Find where the given text appears and provide that cell's center as [X, Y] coordinate. 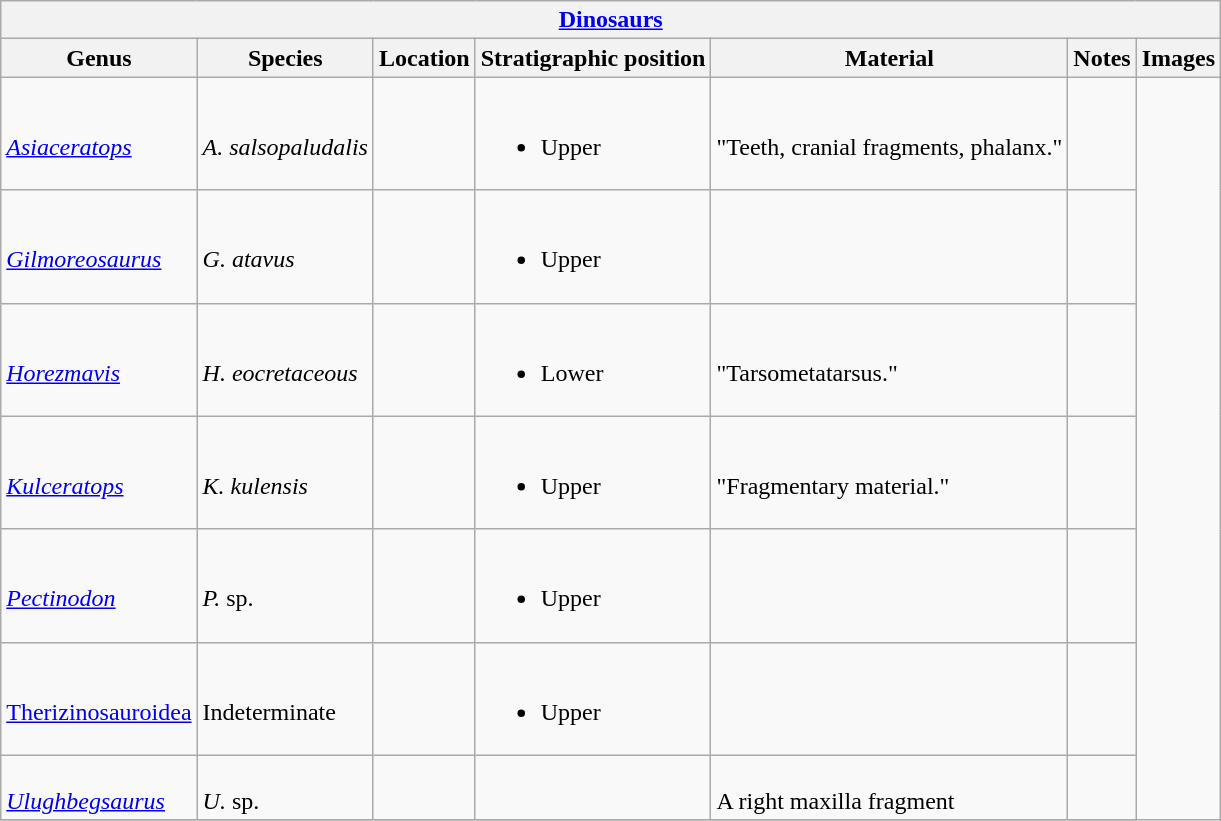
Genus [99, 58]
"Teeth, cranial fragments, phalanx." [890, 134]
Pectinodon [99, 586]
H. eocretaceous [285, 360]
Stratigraphic position [593, 58]
Horezmavis [99, 360]
A. salsopaludalis [285, 134]
Material [890, 58]
Therizinosauroidea [99, 698]
Species [285, 58]
Location [424, 58]
Indeterminate [285, 698]
Dinosaurs [611, 20]
K. kulensis [285, 472]
"Fragmentary material." [890, 472]
P. sp. [285, 586]
A right maxilla fragment [890, 788]
Lower [593, 360]
"Tarsometatarsus." [890, 360]
Ulughbegsaurus [99, 788]
Kulceratops [99, 472]
G. atavus [285, 246]
Notes [1102, 58]
Images [1178, 58]
Gilmoreosaurus [99, 246]
U. sp. [285, 788]
Asiaceratops [99, 134]
